Scan for the cell matching the given text and deliver its (x, y) coordinate at center. 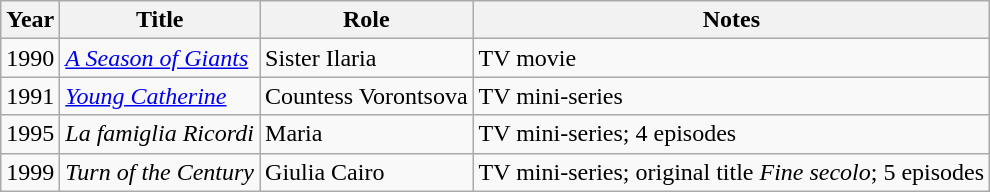
1995 (30, 134)
TV movie (732, 58)
1990 (30, 58)
Sister Ilaria (367, 58)
Turn of the Century (160, 172)
1999 (30, 172)
Year (30, 20)
Role (367, 20)
A Season of Giants (160, 58)
Notes (732, 20)
La famiglia Ricordi (160, 134)
1991 (30, 96)
TV mini-series (732, 96)
Maria (367, 134)
Giulia Cairo (367, 172)
Young Catherine (160, 96)
Title (160, 20)
Countess Vorontsova (367, 96)
TV mini-series; 4 episodes (732, 134)
TV mini-series; original title Fine secolo; 5 episodes (732, 172)
